Output the [x, y] coordinate of the center of the cell containing the given text.  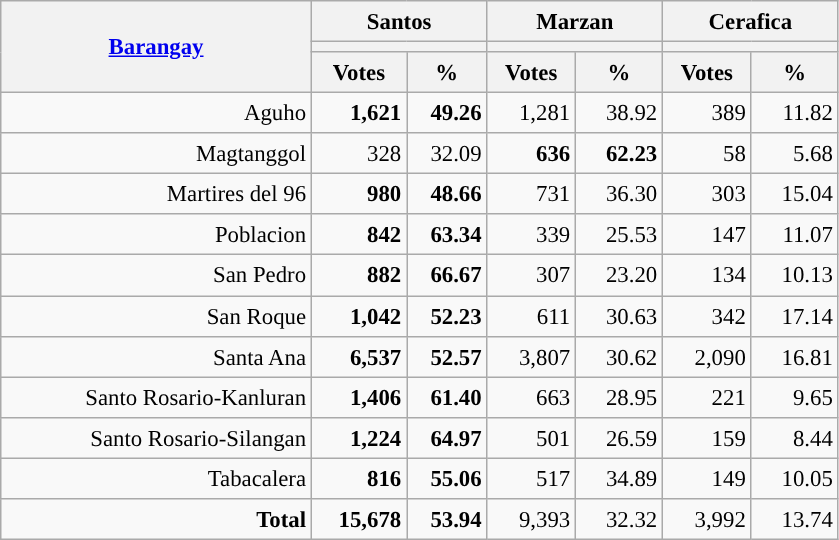
1,281 [532, 114]
13.74 [794, 520]
882 [358, 276]
842 [358, 234]
25.53 [618, 234]
62.23 [618, 154]
16.81 [794, 356]
San Pedro [156, 276]
307 [532, 276]
53.94 [447, 520]
26.59 [618, 438]
221 [708, 398]
147 [708, 234]
15.04 [794, 194]
66.67 [447, 276]
159 [708, 438]
63.34 [447, 234]
389 [708, 114]
58 [708, 154]
64.97 [447, 438]
28.95 [618, 398]
32.32 [618, 520]
731 [532, 194]
8.44 [794, 438]
980 [358, 194]
5.68 [794, 154]
Marzan [575, 22]
663 [532, 398]
816 [358, 478]
3,992 [708, 520]
149 [708, 478]
30.63 [618, 316]
3,807 [532, 356]
Santo Rosario-Silangan [156, 438]
48.66 [447, 194]
134 [708, 276]
61.40 [447, 398]
Tabacalera [156, 478]
1,042 [358, 316]
Cerafica [751, 22]
Santo Rosario-Kanluran [156, 398]
636 [532, 154]
303 [708, 194]
30.62 [618, 356]
34.89 [618, 478]
Martires del 96 [156, 194]
1,224 [358, 438]
328 [358, 154]
9.65 [794, 398]
1,406 [358, 398]
Total [156, 520]
Magtanggol [156, 154]
9,393 [532, 520]
52.23 [447, 316]
Santos [399, 22]
517 [532, 478]
611 [532, 316]
11.82 [794, 114]
15,678 [358, 520]
2,090 [708, 356]
49.26 [447, 114]
6,537 [358, 356]
10.13 [794, 276]
Aguho [156, 114]
36.30 [618, 194]
Poblacion [156, 234]
501 [532, 438]
10.05 [794, 478]
339 [532, 234]
52.57 [447, 356]
17.14 [794, 316]
Barangay [156, 47]
55.06 [447, 478]
1,621 [358, 114]
38.92 [618, 114]
32.09 [447, 154]
Santa Ana [156, 356]
San Roque [156, 316]
11.07 [794, 234]
23.20 [618, 276]
342 [708, 316]
